For the text-containing cell, return its midpoint in [x, y] coordinate format. 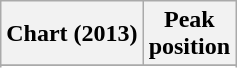
Peakposition [189, 34]
Chart (2013) [72, 34]
